Return (x, y) of the center of cell containing provided text 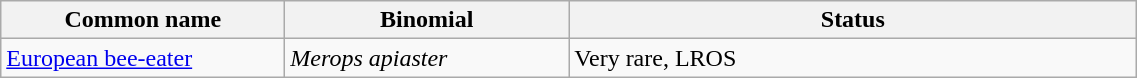
Common name (143, 20)
Binomial (427, 20)
Status (853, 20)
Very rare, LROS (853, 58)
Merops apiaster (427, 58)
European bee-eater (143, 58)
